Scan for the cell matching the given text and deliver its (x, y) coordinate at center. 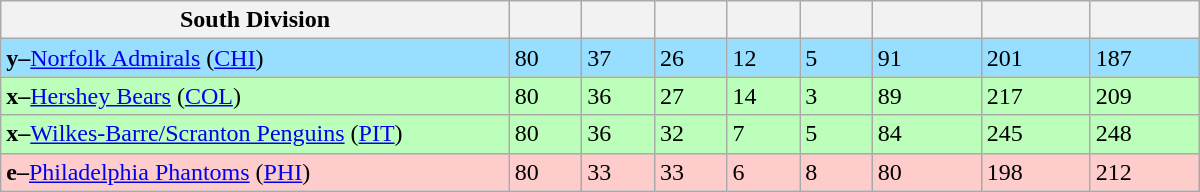
3 (836, 96)
37 (618, 58)
y–Norfolk Admirals (CHI) (255, 58)
248 (1144, 134)
201 (1036, 58)
x–Wilkes-Barre/Scranton Penguins (PIT) (255, 134)
7 (764, 134)
27 (690, 96)
91 (926, 58)
187 (1144, 58)
217 (1036, 96)
12 (764, 58)
209 (1144, 96)
84 (926, 134)
e–Philadelphia Phantoms (PHI) (255, 172)
198 (1036, 172)
14 (764, 96)
South Division (255, 20)
26 (690, 58)
212 (1144, 172)
245 (1036, 134)
x–Hershey Bears (COL) (255, 96)
32 (690, 134)
8 (836, 172)
6 (764, 172)
89 (926, 96)
